Identify which cell holds the provided text, then report its [x, y] central coordinate. 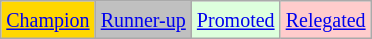
Runner-up [143, 20]
Promoted [236, 20]
Champion [48, 20]
Relegated [326, 20]
